Return (x, y) of the center of cell containing provided text 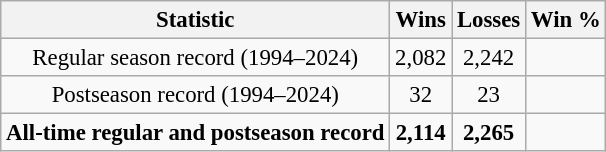
Statistic (196, 20)
Losses (489, 20)
Regular season record (1994–2024) (196, 58)
2,265 (489, 133)
32 (421, 95)
2,114 (421, 133)
Postseason record (1994–2024) (196, 95)
2,242 (489, 58)
2,082 (421, 58)
23 (489, 95)
Wins (421, 20)
All-time regular and postseason record (196, 133)
Win % (566, 20)
